Detect which cell encompasses the target text, then output its [x, y] center coordinate. 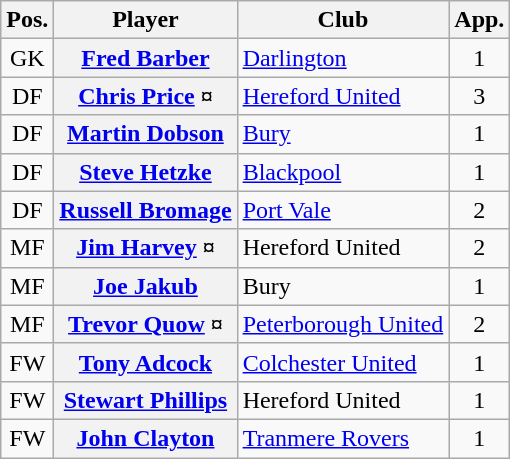
Fred Barber [146, 58]
Colchester United [343, 362]
Club [343, 20]
Darlington [343, 58]
Russell Bromage [146, 210]
3 [480, 96]
Stewart Phillips [146, 400]
Tony Adcock [146, 362]
Joe Jakub [146, 286]
Martin Dobson [146, 134]
Pos. [28, 20]
Jim Harvey ¤ [146, 248]
Player [146, 20]
GK [28, 58]
App. [480, 20]
Tranmere Rovers [343, 438]
John Clayton [146, 438]
Chris Price ¤ [146, 96]
Steve Hetzke [146, 172]
Blackpool [343, 172]
Trevor Quow ¤ [146, 324]
Peterborough United [343, 324]
Port Vale [343, 210]
